Return (x, y) of the center of cell containing provided text 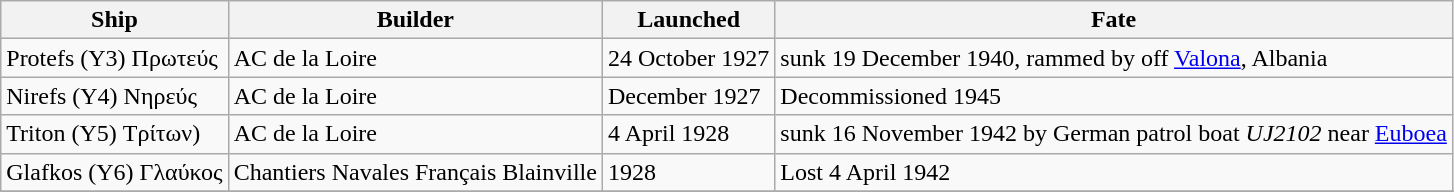
Builder (415, 20)
Nirefs (Y4) Νηρεύς (114, 96)
Ship (114, 20)
Launched (688, 20)
Chantiers Navales Français Blainville (415, 172)
sunk 16 November 1942 by German patrol boat UJ2102 near Euboea (1114, 134)
Decommissioned 1945 (1114, 96)
Glafkos (Y6) Γλαύκος (114, 172)
Fate (1114, 20)
sunk 19 December 1940, rammed by off Valona, Albania (1114, 58)
Protefs (Y3) Πρωτεύς (114, 58)
1928 (688, 172)
24 October 1927 (688, 58)
December 1927 (688, 96)
4 April 1928 (688, 134)
Lost 4 April 1942 (1114, 172)
Triton (Y5) Τρίτων) (114, 134)
